Return the [x, y] coordinate for the center point of the cell that contains the specified text.  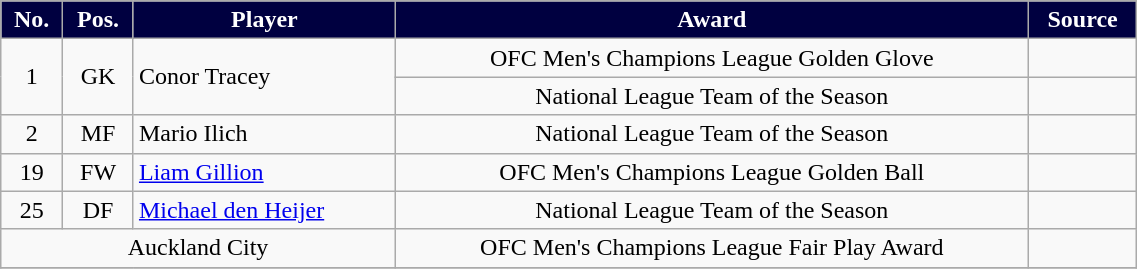
Pos. [98, 20]
OFC Men's Champions League Fair Play Award [712, 248]
DF [98, 210]
OFC Men's Champions League Golden Glove [712, 58]
Source [1082, 20]
Liam Gillion [264, 172]
2 [32, 134]
1 [32, 77]
FW [98, 172]
GK [98, 77]
Michael den Heijer [264, 210]
OFC Men's Champions League Golden Ball [712, 172]
No. [32, 20]
19 [32, 172]
Mario Ilich [264, 134]
MF [98, 134]
Award [712, 20]
Auckland City [198, 248]
Conor Tracey [264, 77]
Player [264, 20]
25 [32, 210]
